Identify which cell holds the provided text, then report its [X, Y] central coordinate. 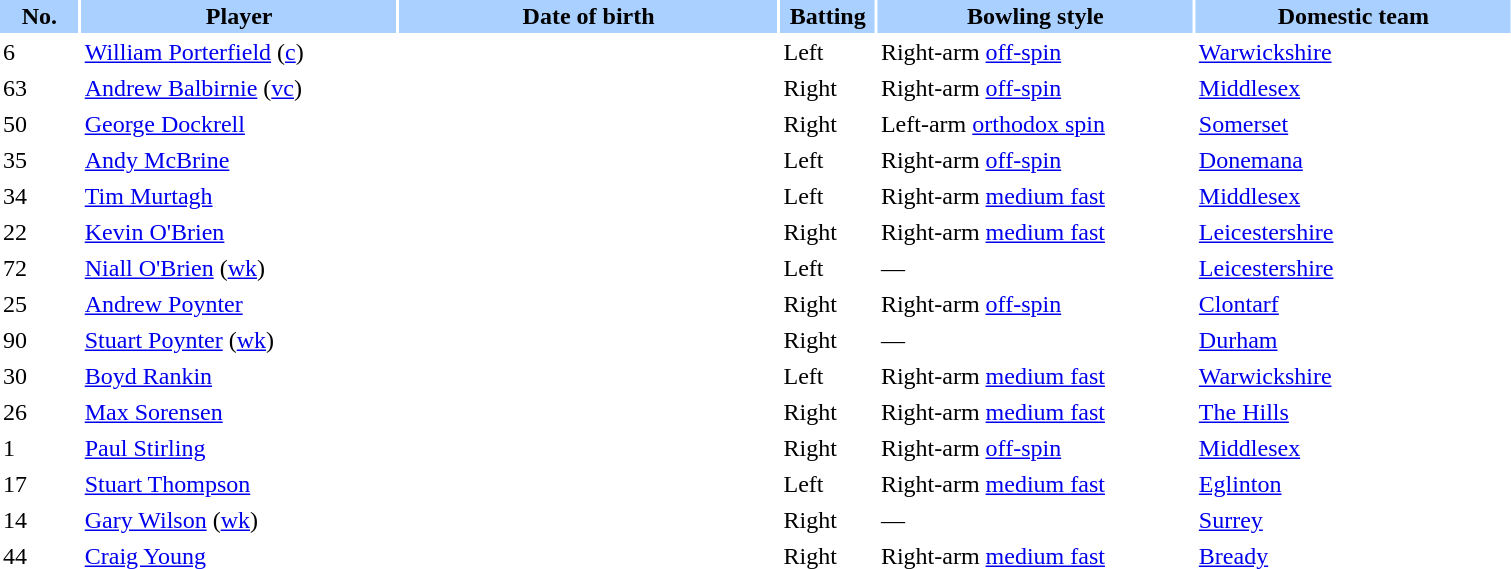
26 [40, 412]
Andrew Balbirnie (vc) [240, 88]
25 [40, 304]
Surrey [1354, 520]
William Porterfield (c) [240, 52]
1 [40, 448]
50 [40, 124]
Domestic team [1354, 16]
Player [240, 16]
Batting [827, 16]
Kevin O'Brien [240, 232]
72 [40, 268]
Eglinton [1354, 484]
Tim Murtagh [240, 196]
Niall O'Brien (wk) [240, 268]
No. [40, 16]
Clontarf [1354, 304]
Andy McBrine [240, 160]
Durham [1354, 340]
35 [40, 160]
George Dockrell [240, 124]
Gary Wilson (wk) [240, 520]
17 [40, 484]
6 [40, 52]
34 [40, 196]
Somerset [1354, 124]
Max Sorensen [240, 412]
The Hills [1354, 412]
Donemana [1354, 160]
22 [40, 232]
Stuart Thompson [240, 484]
14 [40, 520]
Paul Stirling [240, 448]
90 [40, 340]
Date of birth [589, 16]
Andrew Poynter [240, 304]
Left-arm orthodox spin [1036, 124]
Stuart Poynter (wk) [240, 340]
63 [40, 88]
Bowling style [1036, 16]
30 [40, 376]
Boyd Rankin [240, 376]
